Scan for the cell matching the given text and deliver its [X, Y] coordinate at center. 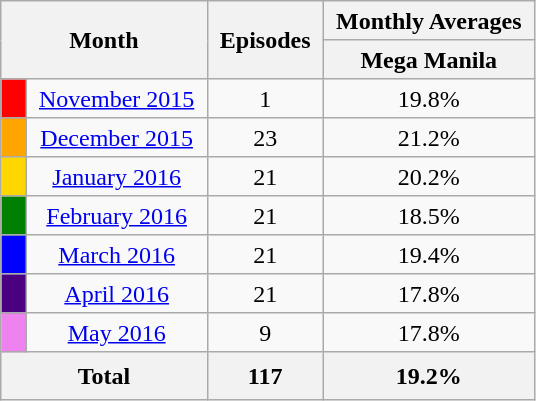
19.8% [428, 98]
May 2016 [116, 332]
117 [265, 376]
9 [265, 332]
January 2016 [116, 176]
20.2% [428, 176]
19.2% [428, 376]
November 2015 [116, 98]
February 2016 [116, 216]
18.5% [428, 216]
April 2016 [116, 294]
23 [265, 138]
1 [265, 98]
Mega Manila [428, 60]
19.4% [428, 254]
21.2% [428, 138]
Monthly Averages [428, 20]
March 2016 [116, 254]
Total [104, 376]
Month [104, 40]
December 2015 [116, 138]
Episodes [265, 40]
